Scan for the cell matching the given text and deliver its [X, Y] coordinate at center. 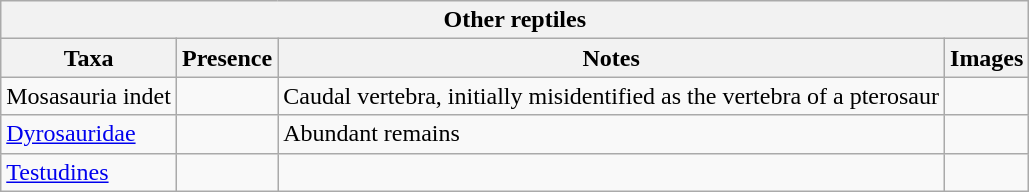
Notes [612, 58]
Mosasauria indet [89, 96]
Caudal vertebra, initially misidentified as the vertebra of a pterosaur [612, 96]
Other reptiles [515, 20]
Dyrosauridae [89, 134]
Presence [226, 58]
Images [987, 58]
Abundant remains [612, 134]
Testudines [89, 172]
Taxa [89, 58]
